Scan for the cell matching the given text and deliver its (x, y) coordinate at center. 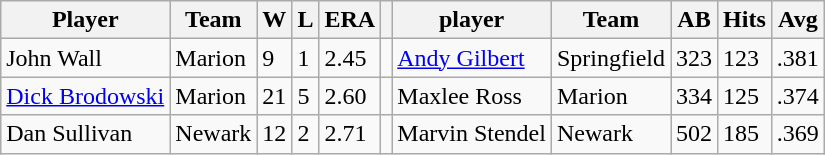
9 (274, 58)
185 (745, 134)
Maxlee Ross (472, 96)
L (306, 20)
ERA (350, 20)
323 (694, 58)
2.60 (350, 96)
502 (694, 134)
1 (306, 58)
John Wall (86, 58)
21 (274, 96)
Springfield (610, 58)
2.71 (350, 134)
.381 (798, 58)
2 (306, 134)
5 (306, 96)
Avg (798, 20)
Dick Brodowski (86, 96)
Dan Sullivan (86, 134)
125 (745, 96)
.374 (798, 96)
W (274, 20)
12 (274, 134)
2.45 (350, 58)
Marvin Stendel (472, 134)
Andy Gilbert (472, 58)
Hits (745, 20)
334 (694, 96)
AB (694, 20)
123 (745, 58)
Player (86, 20)
player (472, 20)
.369 (798, 134)
